Identify which cell holds the provided text, then report its (x, y) central coordinate. 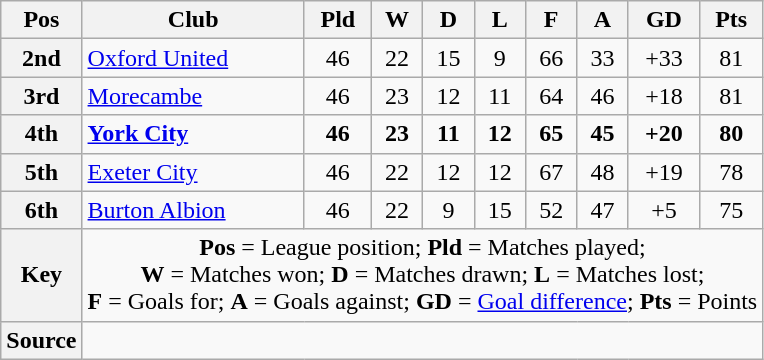
78 (732, 172)
45 (602, 134)
F (550, 20)
+20 (664, 134)
48 (602, 172)
Club (193, 20)
Pts (732, 20)
D (448, 20)
W (396, 20)
GD (664, 20)
65 (550, 134)
67 (550, 172)
3rd (42, 96)
Source (42, 340)
4th (42, 134)
2nd (42, 58)
+5 (664, 210)
6th (42, 210)
5th (42, 172)
+18 (664, 96)
Pos (42, 20)
A (602, 20)
Oxford United (193, 58)
47 (602, 210)
Key (42, 275)
52 (550, 210)
York City (193, 134)
+33 (664, 58)
Morecambe (193, 96)
75 (732, 210)
80 (732, 134)
66 (550, 58)
+19 (664, 172)
64 (550, 96)
Burton Albion (193, 210)
Pld (338, 20)
L (500, 20)
33 (602, 58)
Exeter City (193, 172)
